Output the [x, y] coordinate of the center of the cell containing the given text.  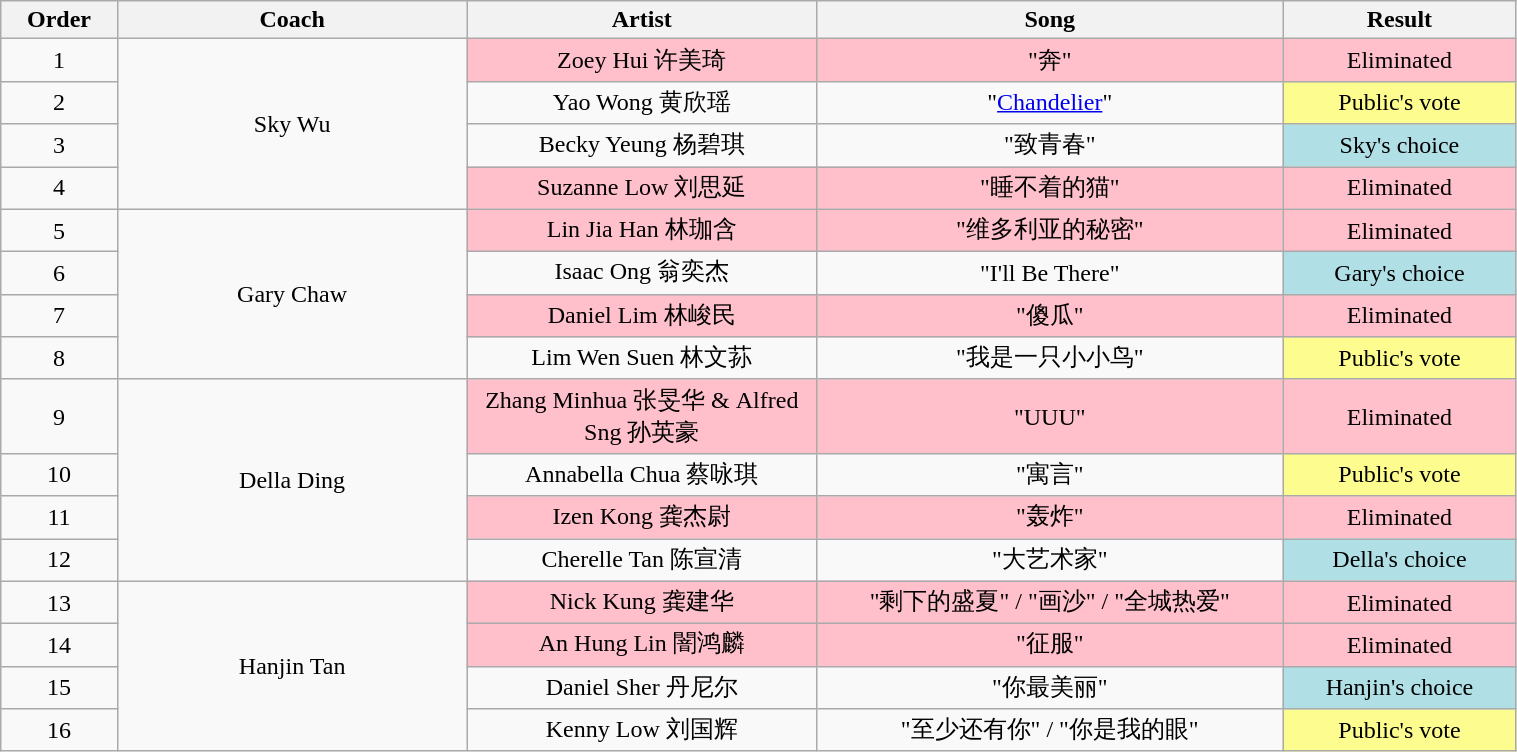
"至少还有你" / "你是我的眼" [1050, 730]
Suzanne Low 刘思延 [642, 188]
Artist [642, 20]
Gary Chaw [292, 294]
15 [60, 688]
Nick Kung 龚建华 [642, 602]
Zhang Minhua 张旻华 & Alfred Sng 孙英豪 [642, 416]
"Chandelier" [1050, 102]
"维多利亚的秘密" [1050, 230]
Song [1050, 20]
7 [60, 316]
Della Ding [292, 480]
3 [60, 146]
"征服" [1050, 646]
"致青春" [1050, 146]
6 [60, 274]
"你最美丽" [1050, 688]
12 [60, 560]
9 [60, 416]
Order [60, 20]
11 [60, 518]
Becky Yeung 杨碧琪 [642, 146]
Daniel Sher 丹尼尔 [642, 688]
"剩下的盛夏" / "画沙" / "全城热爱" [1050, 602]
Kenny Low 刘国辉 [642, 730]
8 [60, 358]
"睡不着的猫" [1050, 188]
Yao Wong 黄欣瑶 [642, 102]
"UUU" [1050, 416]
Della's choice [1400, 560]
Sky Wu [292, 124]
"奔" [1050, 60]
Sky's choice [1400, 146]
Annabella Chua 蔡咏琪 [642, 474]
Cherelle Tan 陈宣清 [642, 560]
"大艺术家" [1050, 560]
"我是一只小小鸟" [1050, 358]
"傻瓜" [1050, 316]
2 [60, 102]
14 [60, 646]
Isaac Ong 翁奕杰 [642, 274]
Izen Kong 龚杰尉 [642, 518]
13 [60, 602]
Gary's choice [1400, 274]
1 [60, 60]
Daniel Lim 林峻民 [642, 316]
"轰炸" [1050, 518]
Coach [292, 20]
Lin Jia Han 林珈含 [642, 230]
10 [60, 474]
5 [60, 230]
Result [1400, 20]
"寓言" [1050, 474]
4 [60, 188]
An Hung Lin 闇鸿麟 [642, 646]
16 [60, 730]
Lim Wen Suen 林文荪 [642, 358]
Hanjin's choice [1400, 688]
"I'll Be There" [1050, 274]
Zoey Hui 许美琦 [642, 60]
Hanjin Tan [292, 666]
